Identify which cell holds the provided text, then report its [x, y] central coordinate. 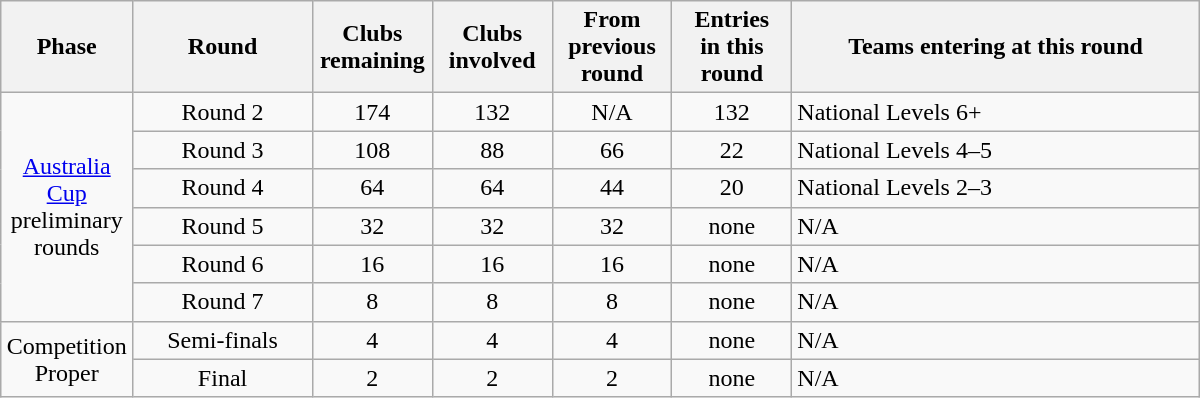
Entries in this round [732, 47]
Australia Cup preliminary rounds [67, 207]
Round 5 [223, 226]
Round 2 [223, 112]
From previous round [612, 47]
Clubs involved [492, 47]
Final [223, 378]
20 [732, 188]
Round 4 [223, 188]
Competition Proper [67, 359]
44 [612, 188]
174 [372, 112]
Round [223, 47]
Semi-finals [223, 340]
Round 7 [223, 302]
Clubs remaining [372, 47]
National Levels 6+ [996, 112]
Round 3 [223, 150]
National Levels 2–3 [996, 188]
22 [732, 150]
108 [372, 150]
Phase [67, 47]
66 [612, 150]
88 [492, 150]
National Levels 4–5 [996, 150]
Round 6 [223, 264]
Teams entering at this round [996, 47]
